Pinpoint the cell where the given text exists, returning its (x, y) midpoint coordinate. 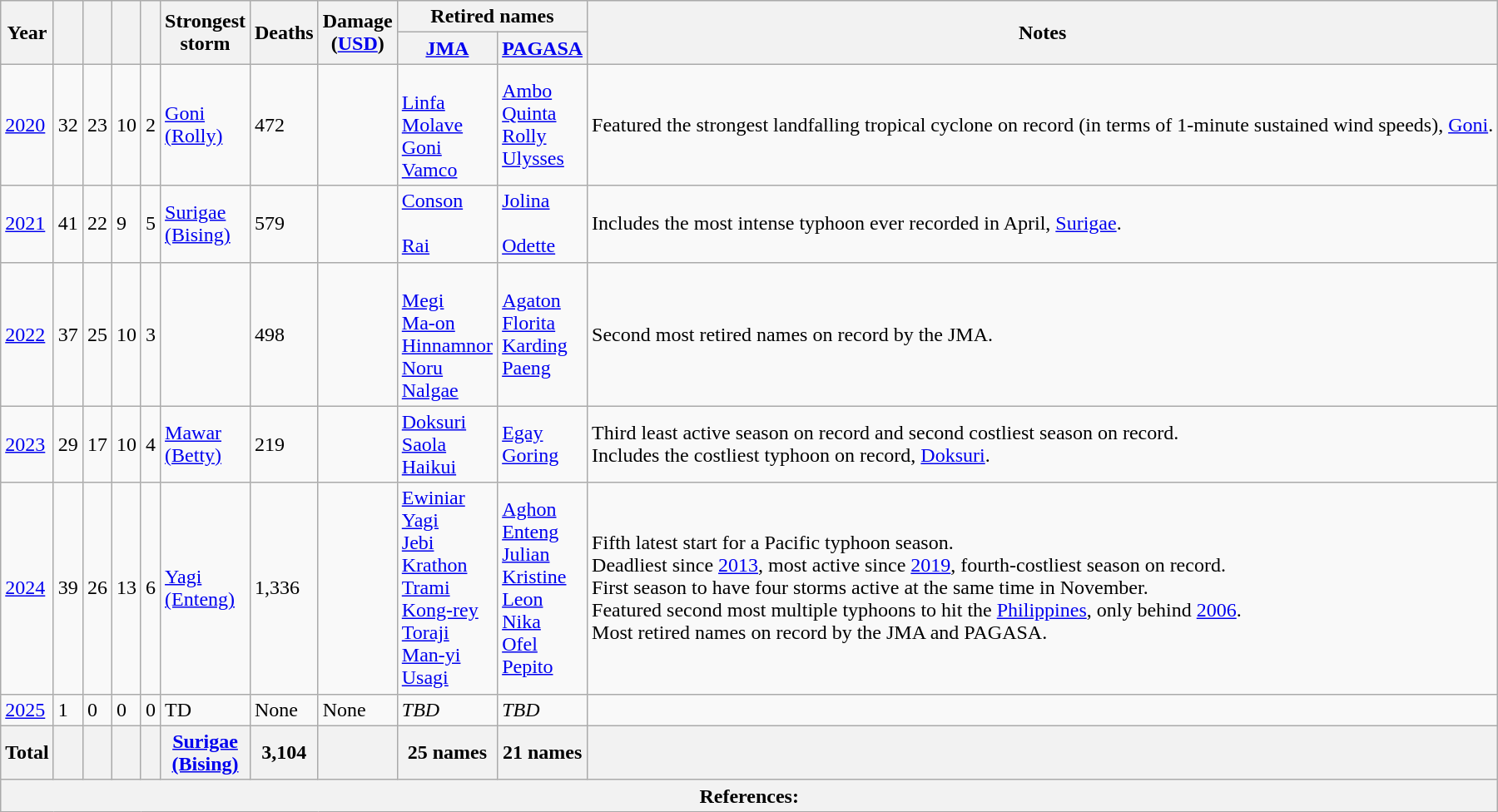
JMA (447, 48)
Year (27, 32)
5 (150, 224)
25 (97, 334)
2020 (27, 125)
Notes (1043, 32)
41 (68, 224)
17 (97, 444)
37 (68, 334)
Includes the most intense typhoon ever recorded in April, Surigae. (1043, 224)
Goni(Rolly) (206, 125)
13 (126, 588)
Conson Rai (447, 224)
Ewiniar Yagi Jebi Krathon Trami Kong-rey Toraji Man-yi Usagi (447, 588)
2023 (27, 444)
Megi Ma-on Hinnamnor Noru Nalgae (447, 334)
Damage(USD) (358, 32)
Third least active season on record and second costliest season on record.Includes the costliest typhoon on record, Doksuri. (1043, 444)
26 (97, 588)
Aghon Enteng Julian Kristine Leon Nika Ofel Pepito (543, 588)
Egay Goring (543, 444)
Mawar(Betty) (206, 444)
3,104 (284, 752)
9 (126, 224)
23 (97, 125)
Second most retired names on record by the JMA. (1043, 334)
22 (97, 224)
21 names (543, 752)
PAGASA (543, 48)
Jolina Odette (543, 224)
Ambo Quinta Rolly Ulysses (543, 125)
39 (68, 588)
Featured the strongest landfalling tropical cyclone on record (in terms of 1-minute sustained wind speeds), Goni. (1043, 125)
4 (150, 444)
472 (284, 125)
Yagi(Enteng) (206, 588)
2022 (27, 334)
498 (284, 334)
Agaton Florita Karding Paeng (543, 334)
Strongeststorm (206, 32)
32 (68, 125)
1,336 (284, 588)
References: (749, 795)
579 (284, 224)
Linfa Molave Goni Vamco (447, 125)
2024 (27, 588)
2025 (27, 710)
1 (68, 710)
2 (150, 125)
Total (27, 752)
2021 (27, 224)
3 (150, 334)
25 names (447, 752)
Doksuri Saola Haikui (447, 444)
Retired names (492, 17)
Deaths (284, 32)
29 (68, 444)
219 (284, 444)
6 (150, 588)
TD (206, 710)
